Output the [x, y] coordinate of the center of the cell containing the given text.  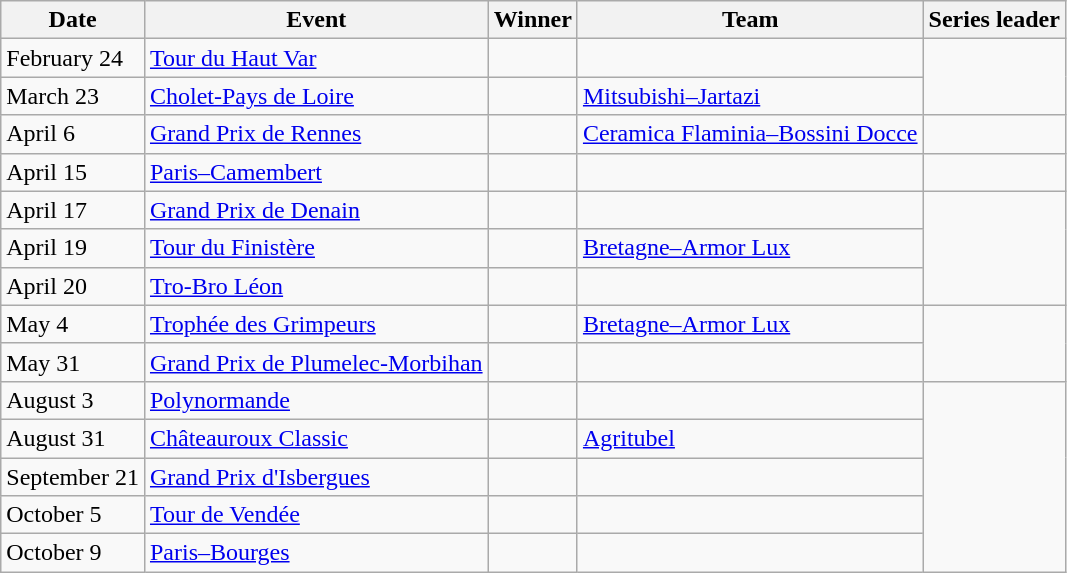
March 23 [73, 96]
Agritubel [750, 438]
Ceramica Flaminia–Bossini Docce [750, 134]
May 31 [73, 362]
Mitsubishi–Jartazi [750, 96]
April 19 [73, 248]
Grand Prix de Rennes [316, 134]
October 9 [73, 553]
Series leader [994, 20]
May 4 [73, 324]
August 31 [73, 438]
Grand Prix d'Isbergues [316, 477]
Grand Prix de Denain [316, 210]
April 20 [73, 286]
Winner [532, 20]
April 15 [73, 172]
Event [316, 20]
Grand Prix de Plumelec-Morbihan [316, 362]
April 6 [73, 134]
April 17 [73, 210]
October 5 [73, 515]
Trophée des Grimpeurs [316, 324]
Cholet-Pays de Loire [316, 96]
Team [750, 20]
Tour du Finistère [316, 248]
Tour de Vendée [316, 515]
August 3 [73, 400]
Paris–Bourges [316, 553]
Tro-Bro Léon [316, 286]
Paris–Camembert [316, 172]
Tour du Haut Var [316, 58]
February 24 [73, 58]
Date [73, 20]
September 21 [73, 477]
Châteauroux Classic [316, 438]
Polynormande [316, 400]
